Output the [x, y] coordinate of the center of the cell containing the given text.  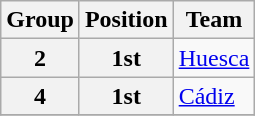
4 [40, 96]
Position [126, 20]
Team [214, 20]
Cádiz [214, 96]
Huesca [214, 58]
Group [40, 20]
2 [40, 58]
